Detect which cell encompasses the target text, then output its [X, Y] center coordinate. 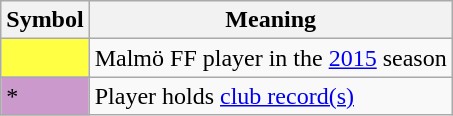
Meaning [270, 20]
Malmö FF player in the 2015 season [270, 58]
Symbol [45, 20]
Player holds club record(s) [270, 96]
* [45, 96]
